Identify which cell holds the provided text, then report its (X, Y) central coordinate. 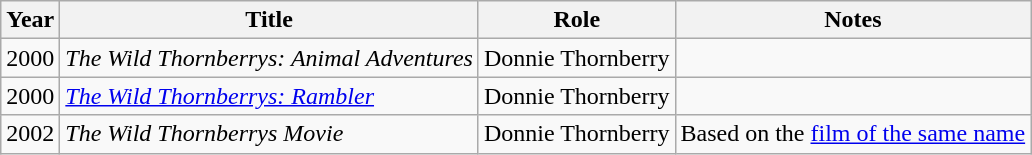
Role (576, 20)
Title (270, 20)
The Wild Thornberrys: Rambler (270, 96)
Year (30, 20)
Notes (853, 20)
The Wild Thornberrys: Animal Adventures (270, 58)
2002 (30, 134)
The Wild Thornberrys Movie (270, 134)
Based on the film of the same name (853, 134)
